Extract the [x, y] coordinate from the center of the cell holding the provided text.  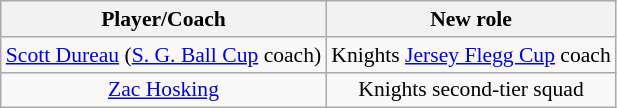
Player/Coach [164, 19]
New role [471, 19]
Scott Dureau (S. G. Ball Cup coach) [164, 55]
Zac Hosking [164, 90]
Knights Jersey Flegg Cup coach [471, 55]
Knights second-tier squad [471, 90]
